Output the [x, y] coordinate of the center of the cell containing the given text.  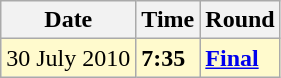
Round [240, 20]
Time [168, 20]
30 July 2010 [68, 58]
Final [240, 58]
7:35 [168, 58]
Date [68, 20]
